Locate the cell with the specified text and output its [x, y] center coordinate. 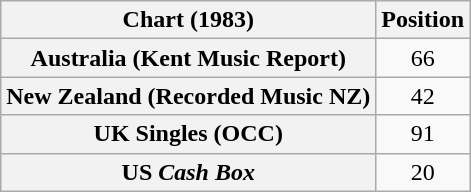
42 [423, 96]
Chart (1983) [188, 20]
Position [423, 20]
New Zealand (Recorded Music NZ) [188, 96]
US Cash Box [188, 172]
91 [423, 134]
66 [423, 58]
UK Singles (OCC) [188, 134]
Australia (Kent Music Report) [188, 58]
20 [423, 172]
